Return the [x, y] coordinate for the center point of the cell that contains the specified text.  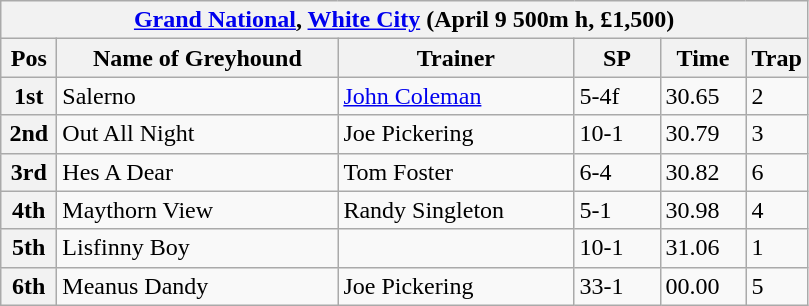
6-4 [617, 172]
30.65 [703, 96]
Salerno [198, 96]
30.79 [703, 134]
31.06 [703, 248]
4 [776, 210]
30.82 [703, 172]
Name of Greyhound [198, 58]
3rd [29, 172]
5-4f [617, 96]
5th [29, 248]
3 [776, 134]
Randy Singleton [456, 210]
6th [29, 286]
Hes A Dear [198, 172]
Meanus Dandy [198, 286]
Grand National, White City (April 9 500m h, £1,500) [404, 20]
Tom Foster [456, 172]
4th [29, 210]
2nd [29, 134]
Lisfinny Boy [198, 248]
Maythorn View [198, 210]
Trap [776, 58]
SP [617, 58]
Pos [29, 58]
John Coleman [456, 96]
33-1 [617, 286]
1st [29, 96]
Time [703, 58]
Out All Night [198, 134]
2 [776, 96]
6 [776, 172]
30.98 [703, 210]
Trainer [456, 58]
5-1 [617, 210]
5 [776, 286]
00.00 [703, 286]
1 [776, 248]
